Return the [X, Y] coordinate for the center point of the cell that contains the specified text.  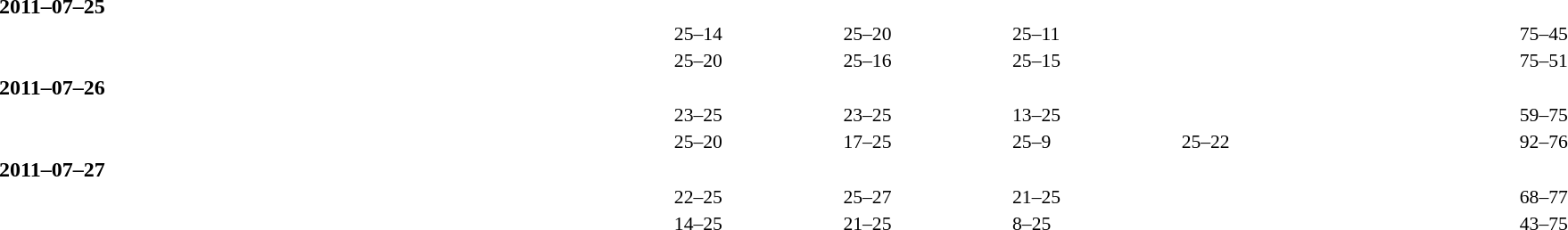
22–25 [756, 196]
13–25 [1095, 115]
21–25 [1095, 196]
25–27 [926, 196]
25–9 [1095, 142]
25–16 [926, 61]
25–11 [1095, 34]
25–22 [1264, 142]
17–25 [926, 142]
25–15 [1095, 61]
25–14 [756, 34]
